Provide the (x, y) coordinate of the cell's center where the given text is located.  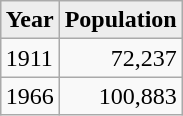
Population (120, 20)
100,883 (120, 96)
72,237 (120, 58)
1911 (30, 58)
Year (30, 20)
1966 (30, 96)
